Return the [x, y] coordinate for the center point of the cell that contains the specified text.  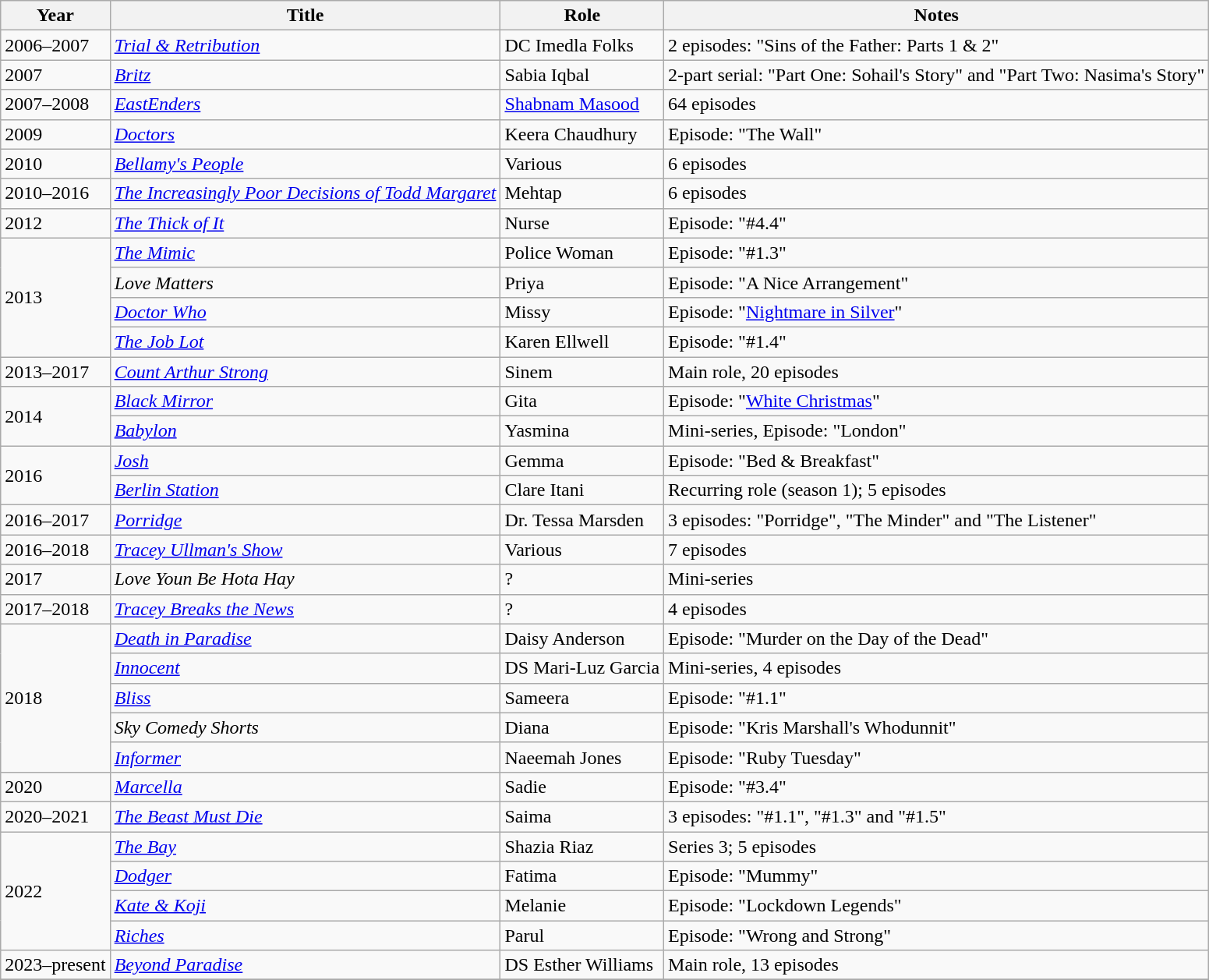
3 episodes: "Porridge", "The Minder" and "The Listener" [937, 520]
Naeemah Jones [582, 757]
2016–2018 [55, 550]
Episode: "Mummy" [937, 876]
2012 [55, 223]
2016–2017 [55, 520]
2010 [55, 164]
DC Imedla Folks [582, 45]
Black Mirror [306, 402]
Bliss [306, 698]
2017 [55, 579]
Episode: "Murder on the Day of the Dead" [937, 639]
Dodger [306, 876]
The Increasingly Poor Decisions of Todd Margaret [306, 193]
Title [306, 16]
Karen Ellwell [582, 341]
Episode: "#1.3" [937, 253]
Mehtap [582, 193]
Love Youn Be Hota Hay [306, 579]
Episode: "#1.1" [937, 698]
Kate & Koji [306, 906]
Daisy Anderson [582, 639]
2018 [55, 698]
Priya [582, 282]
Mini-series [937, 579]
2014 [55, 416]
Episode: "#1.4" [937, 341]
Clare Itani [582, 490]
DS Esther Williams [582, 965]
Fatima [582, 876]
Love Matters [306, 282]
2013–2017 [55, 372]
Count Arthur Strong [306, 372]
64 episodes [937, 104]
Mini-series, 4 episodes [937, 668]
Berlin Station [306, 490]
Marcella [306, 787]
Sabia Iqbal [582, 75]
Notes [937, 16]
2016 [55, 476]
Sky Comedy Shorts [306, 727]
Doctor Who [306, 312]
Keera Chaudhury [582, 134]
Shazia Riaz [582, 846]
2 episodes: "Sins of the Father: Parts 1 & 2" [937, 45]
Missy [582, 312]
2010–2016 [55, 193]
2009 [55, 134]
Role [582, 16]
DS Mari-Luz Garcia [582, 668]
2023–present [55, 965]
Innocent [306, 668]
2006–2007 [55, 45]
2007–2008 [55, 104]
Episode: "#3.4" [937, 787]
Bellamy's People [306, 164]
2007 [55, 75]
Sadie [582, 787]
Diana [582, 727]
Police Woman [582, 253]
Tracey Breaks the News [306, 609]
Britz [306, 75]
The Bay [306, 846]
Episode: "Bed & Breakfast" [937, 461]
Episode: "#4.4" [937, 223]
Episode: "Ruby Tuesday" [937, 757]
Informer [306, 757]
2013 [55, 297]
Sameera [582, 698]
Parul [582, 936]
Babylon [306, 431]
Beyond Paradise [306, 965]
Trial & Retribution [306, 45]
2020–2021 [55, 816]
Episode: "White Christmas" [937, 402]
Gemma [582, 461]
Josh [306, 461]
4 episodes [937, 609]
Recurring role (season 1); 5 episodes [937, 490]
The Thick of It [306, 223]
Episode: "Wrong and Strong" [937, 936]
Episode: "Lockdown Legends" [937, 906]
Saima [582, 816]
3 episodes: "#1.1", "#1.3" and "#1.5" [937, 816]
Shabnam Masood [582, 104]
Nurse [582, 223]
Death in Paradise [306, 639]
2022 [55, 890]
7 episodes [937, 550]
The Job Lot [306, 341]
Year [55, 16]
Mini-series, Episode: "London" [937, 431]
2020 [55, 787]
Dr. Tessa Marsden [582, 520]
Episode: "Kris Marshall's Whodunnit" [937, 727]
Main role, 20 episodes [937, 372]
Episode: "A Nice Arrangement" [937, 282]
Riches [306, 936]
Episode: "The Wall" [937, 134]
Sinem [582, 372]
Doctors [306, 134]
2017–2018 [55, 609]
The Beast Must Die [306, 816]
Episode: "Nightmare in Silver" [937, 312]
Yasmina [582, 431]
Main role, 13 episodes [937, 965]
2-part serial: "Part One: Sohail's Story" and "Part Two: Nasima's Story" [937, 75]
Gita [582, 402]
The Mimic [306, 253]
EastEnders [306, 104]
Melanie [582, 906]
Series 3; 5 episodes [937, 846]
Tracey Ullman's Show [306, 550]
Porridge [306, 520]
